Search for the cell housing the specified text and yield its [X, Y] center coordinate. 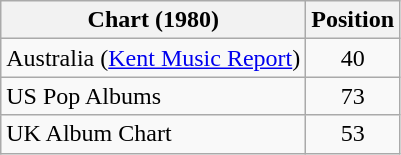
Australia (Kent Music Report) [154, 58]
Chart (1980) [154, 20]
40 [353, 58]
53 [353, 134]
US Pop Albums [154, 96]
73 [353, 96]
UK Album Chart [154, 134]
Position [353, 20]
